Capture the cell that displays the provided text and extract its [x, y] central coordinate. 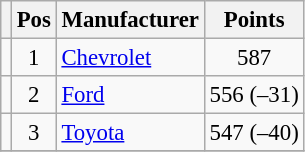
556 (–31) [254, 95]
2 [34, 95]
Toyota [130, 133]
Points [254, 20]
Chevrolet [130, 58]
547 (–40) [254, 133]
587 [254, 58]
1 [34, 58]
Pos [34, 20]
Manufacturer [130, 20]
Ford [130, 95]
3 [34, 133]
